Capture the cell that displays the provided text and extract its [x, y] central coordinate. 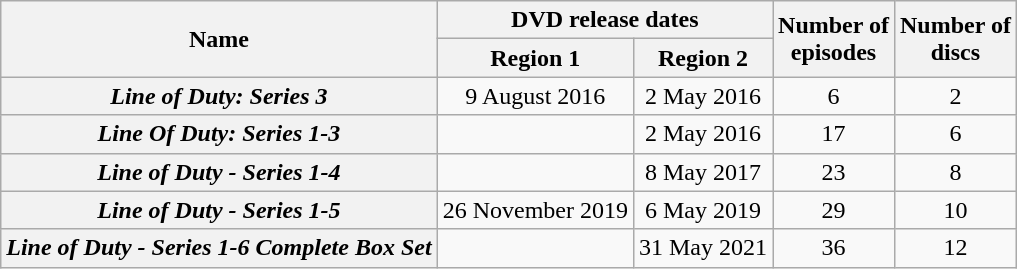
9 August 2016 [535, 96]
Line of Duty - Series 1-5 [219, 210]
12 [955, 248]
Line of Duty: Series 3 [219, 96]
23 [834, 172]
29 [834, 210]
Region 2 [702, 58]
DVD release dates [604, 20]
Number ofepisodes [834, 39]
2 [955, 96]
31 May 2021 [702, 248]
17 [834, 134]
Line of Duty - Series 1-6 Complete Box Set [219, 248]
Region 1 [535, 58]
8 [955, 172]
36 [834, 248]
26 November 2019 [535, 210]
10 [955, 210]
Number ofdiscs [955, 39]
8 May 2017 [702, 172]
Name [219, 39]
6 May 2019 [702, 210]
Line of Duty - Series 1-4 [219, 172]
Line Of Duty: Series 1-3 [219, 134]
